Detect which cell encompasses the target text, then output its (X, Y) center coordinate. 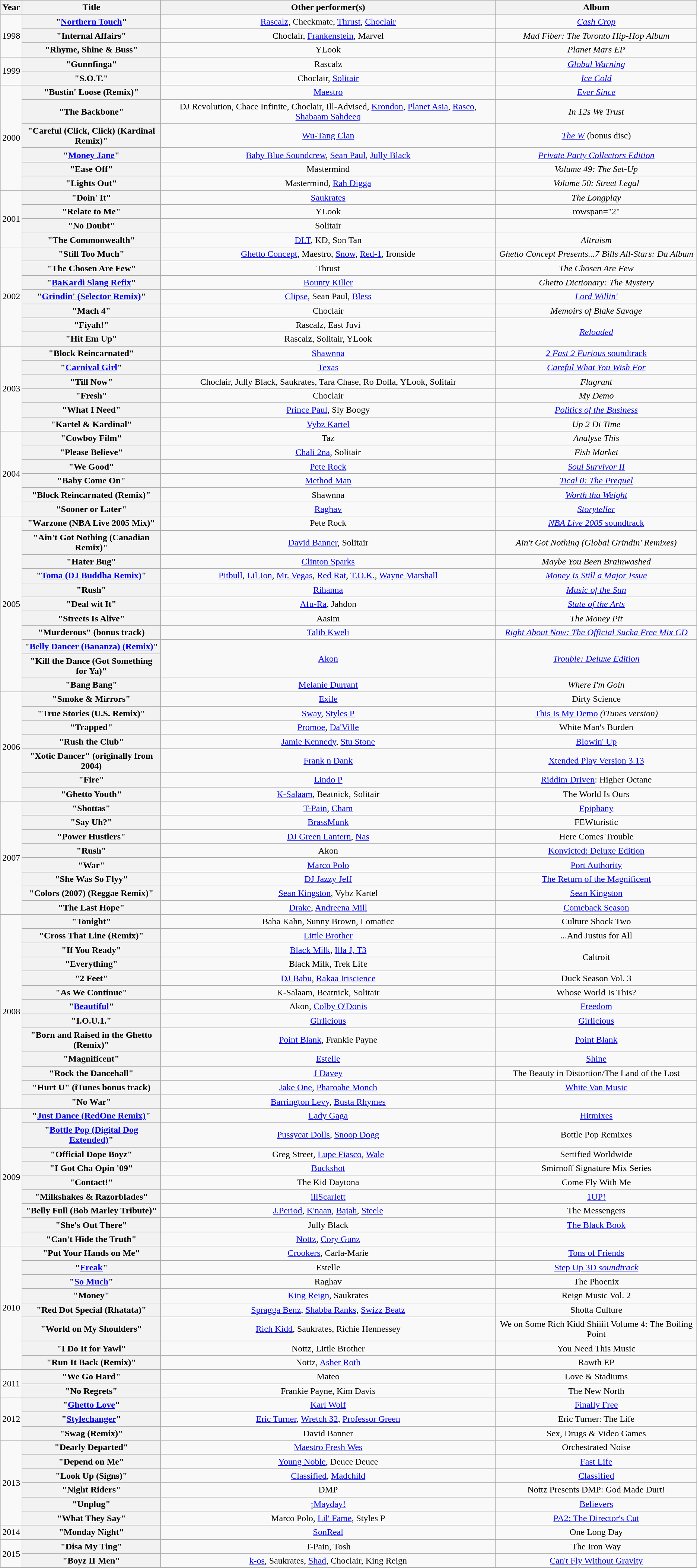
Tons of Friends (596, 1253)
The Return of the Magnificent (596, 879)
Nottz, Little Brother (328, 1348)
"Tonight" (92, 922)
"War" (92, 865)
One Long Day (596, 1532)
Ever Since (596, 92)
"S.O.T." (92, 78)
Riddim Driven: Higher Octane (596, 780)
"The Commonwealth" (92, 240)
NBA Live 2005 soundtrack (596, 523)
2002 (11, 297)
"No Regrets" (92, 1391)
2001 (11, 219)
"As We Continue" (92, 992)
"Colors (2007) (Reggae Remix)" (92, 893)
Nottz, Asher Roth (328, 1362)
Young Noble, Deuce Deuce (328, 1462)
In 12s We Trust (596, 112)
2009 (11, 1177)
"Freak" (92, 1267)
Saukrates (328, 198)
Hitmixes (596, 1116)
"Stylechanger" (92, 1419)
David Banner (328, 1433)
Melanie Durrant (328, 685)
Buckshot (328, 1168)
Jamie Kennedy, Stu Stone (328, 742)
Blowin' Up (596, 742)
Maybe You Been Brainwashed (596, 561)
"Swag (Remix)" (92, 1433)
"Fire" (92, 780)
rowspan="2" (596, 212)
Finally Free (596, 1405)
The Iron Way (596, 1546)
Crookers, Carla-Marie (328, 1253)
2005 (11, 604)
"Rhyme, Shine & Buss" (92, 50)
Ghetto Dictionary: The Mystery (596, 282)
"Rush the Club" (92, 742)
Caltroit (596, 957)
King Reign, Saukrates (328, 1296)
"Bustin' Loose (Remix)" (92, 92)
"Beautiful" (92, 1007)
"Ghetto Youth" (92, 794)
k-os, Saukrates, Shad, Choclair, King Reign (328, 1561)
1UP! (596, 1197)
Step Up 3D soundtrack (596, 1267)
"Streets Is Alive" (92, 618)
"Gunnfinga" (92, 64)
Sean Kingston (596, 893)
Ghetto Concept Presents...7 Bills All-Stars: Da Album (596, 254)
Sway, Styles P (328, 713)
"Shottas" (92, 808)
"Contact!" (92, 1183)
Clipse, Sean Paul, Bless (328, 297)
Album (596, 7)
Can't Fly Without Gravity (596, 1561)
"Milkshakes & Razorblades" (92, 1197)
"Power Hustlers" (92, 836)
"Dearly Departed" (92, 1447)
Lindo P (328, 780)
2006 (11, 746)
The Messengers (596, 1211)
Konvicted: Deluxe Edition (596, 851)
"Belly Full (Bob Marley Tribute)" (92, 1211)
The New North (596, 1391)
"Unplug" (92, 1504)
Greg Street, Lupe Fiasco, Wale (328, 1154)
"I.O.U.1." (92, 1021)
"Depend on Me" (92, 1462)
Promoe, Da'Ville (328, 727)
"Hit Em Up" (92, 339)
DMP (328, 1490)
Altruism (596, 240)
You Need This Music (596, 1348)
Storyteller (596, 509)
¡Mayday! (328, 1504)
The World Is Ours (596, 794)
"Say Uh?" (92, 822)
Epiphany (596, 808)
Method Man (328, 481)
"BaKardi Slang Refix" (92, 282)
"Block Reincarnated (Remix)" (92, 495)
Drake, Andreena Mill (328, 908)
"Cowboy Film" (92, 438)
Baby Blue Soundcrew, Sean Paul, Jully Black (328, 155)
2015 (11, 1553)
DLT, KD, Son Tan (328, 240)
"What They Say" (92, 1518)
"Grindin' (Selector Remix)" (92, 297)
Shine (596, 1059)
Clinton Sparks (328, 561)
Solitair (328, 226)
2 Fast 2 Furious soundtrack (596, 353)
Culture Shock Two (596, 922)
Freedom (596, 1007)
"Red Dot Special (Rhatata)" (92, 1310)
Rawth EP (596, 1362)
"Ain't Got Nothing (Canadian Remix)" (92, 543)
"Can't Hide the Truth" (92, 1239)
Reign Music Vol. 2 (596, 1296)
FEWturistic (596, 822)
"What I Need" (92, 410)
"Everything" (92, 964)
Jake One, Pharoahe Monch (328, 1087)
Duck Season Vol. 3 (596, 978)
"Sooner or Later" (92, 509)
"The Last Hope" (92, 908)
Money Is Still a Major Issue (596, 576)
Year (11, 7)
Flagrant (596, 381)
"We Go Hard" (92, 1376)
"So Much" (92, 1281)
"Careful (Click, Click) (Kardinal Remix)" (92, 135)
"Night Riders" (92, 1490)
"Doin' It" (92, 198)
Maestro Fresh Wes (328, 1447)
The Black Book (596, 1225)
"Kill the Dance (Got Something for Ya)" (92, 665)
"Money" (92, 1296)
State of the Arts (596, 604)
Jully Black (328, 1225)
1998 (11, 36)
"Put Your Hands on Me" (92, 1253)
Choclair, Solitair (328, 78)
DJ Revolution, Chace Infinite, Choclair, Ill-Advised, Krondon, Planet Asia, Rasco, Shabaam Sahdeeq (328, 112)
Sex, Drugs & Video Games (596, 1433)
"True Stories (U.S. Remix)" (92, 713)
BrassMunk (328, 822)
Baba Kahn, Sunny Brown, Lomaticc (328, 922)
"If You Ready" (92, 950)
"Warzone (NBA Live 2005 Mix)" (92, 523)
"I Do It for Yawl" (92, 1348)
Smirnoff Signature Mix Series (596, 1168)
"No War" (92, 1101)
Worth tha Weight (596, 495)
Volume 49: The Set-Up (596, 169)
Classified, Madchild (328, 1476)
Rihanna (328, 590)
The Beauty in Distortion/The Land of the Lost (596, 1073)
Black Milk, Trek Life (328, 964)
2007 (11, 858)
Wu-Tang Clan (328, 135)
"Bottle Pop (Digital Dog Extended)" (92, 1135)
White Man's Burden (596, 727)
Sertified Worldwide (596, 1154)
Mastermind, Rah Digga (328, 183)
2004 (11, 474)
Dirty Science (596, 699)
Port Authority (596, 865)
Classified (596, 1476)
Careful What You Wish For (596, 367)
1999 (11, 71)
"Magnificent" (92, 1059)
"Northern Touch" (92, 22)
Thrust (328, 268)
2013 (11, 1483)
Cash Crop (596, 22)
SonReal (328, 1532)
Believers (596, 1504)
Little Brother (328, 936)
Vybz Kartel (328, 424)
2003 (11, 388)
Pitbull, Lil Jon, Mr. Vegas, Red Rat, T.O.K., Wayne Marshall (328, 576)
Orchestrated Noise (596, 1447)
"Monday Night" (92, 1532)
Talib Kweli (328, 632)
Reloaded (596, 332)
We on Some Rich Kidd Shiiiit Volume 4: The Boiling Point (596, 1329)
Frank n Dank (328, 761)
PA2: The Director's Cut (596, 1518)
Here Comes Trouble (596, 836)
"Disa My Ting" (92, 1546)
Barrington Levy, Busta Rhymes (328, 1101)
Karl Wolf (328, 1405)
Mateo (328, 1376)
Rich Kidd, Saukrates, Richie Hennessey (328, 1329)
Taz (328, 438)
Black Milk, Illa J, T3 (328, 950)
Mad Fiber: The Toronto Hip-Hop Album (596, 36)
Rascalz (328, 64)
"Official Dope Boyz" (92, 1154)
"Fresh" (92, 396)
"She Was So Flyy" (92, 879)
Fish Market (596, 452)
Rascalz, Solitair, YLook (328, 339)
The W (bonus disc) (596, 135)
DJ Green Lantern, Nas (328, 836)
"Smoke & Mirrors" (92, 699)
Eric Turner: The Life (596, 1419)
Aasim (328, 618)
Sean Kingston, Vybz Kartel (328, 893)
2008 (11, 1012)
"Born and Raised in the Ghetto (Remix)" (92, 1040)
Texas (328, 367)
Global Warning (596, 64)
"The Backbone" (92, 112)
Ain't Got Nothing (Global Grindin' Remixes) (596, 543)
Bounty Killer (328, 282)
Marco Polo, Lil' Fame, Styles P (328, 1518)
"Money Jane" (92, 155)
"Boyz II Men" (92, 1561)
"Block Reincarnated" (92, 353)
Other performer(s) (328, 7)
"Xotic Dancer" (originally from 2004) (92, 761)
My Demo (596, 396)
This Is My Demo (iTunes version) (596, 713)
The Chosen Are Few (596, 268)
Pussycat Dolls, Snoop Dogg (328, 1135)
Nottz, Cory Gunz (328, 1239)
"Hater Bug" (92, 561)
"Deal wit It" (92, 604)
"Please Believe" (92, 452)
"Kartel & Kardinal" (92, 424)
The Phoenix (596, 1281)
Frankie Payne, Kim Davis (328, 1391)
"We Good" (92, 467)
T-Pain, Tosh (328, 1546)
Trouble: Deluxe Edition (596, 659)
"Lights Out" (92, 183)
The Money Pit (596, 618)
"Look Up (Signs)" (92, 1476)
illScarlett (328, 1197)
2000 (11, 138)
2012 (11, 1419)
Up 2 Di Time (596, 424)
J Davey (328, 1073)
Ghetto Concept, Maestro, Snow, Red-1, Ironside (328, 254)
"Still Too Much" (92, 254)
Fast Life (596, 1462)
"World on My Shoulders" (92, 1329)
Choclair, Frankenstein, Marvel (328, 36)
Afu-Ra, Jahdon (328, 604)
Soul Survivor II (596, 467)
Tical 0: The Prequel (596, 481)
...And Justus for All (596, 936)
Bottle Pop Remixes (596, 1135)
Where I'm Goin (596, 685)
"Till Now" (92, 381)
"2 Feet" (92, 978)
Choclair, Jully Black, Saukrates, Tara Chase, Ro Dolla, YLook, Solitair (328, 381)
"Toma (DJ Buddha Remix)" (92, 576)
DJ Babu, Rakaa Iriscience (328, 978)
Memoirs of Blake Savage (596, 311)
Point Blank, Frankie Payne (328, 1040)
"Belly Dancer (Bananza) (Remix)" (92, 646)
Politics of the Business (596, 410)
Private Party Collectors Edition (596, 155)
"Rock the Dancehall" (92, 1073)
Chali 2na, Solitair (328, 452)
Planet Mars EP (596, 50)
"Just Dance (RedOne Remix)" (92, 1116)
"Carnival Girl" (92, 367)
Eric Turner, Wretch 32, Professor Green (328, 1419)
Mastermind (328, 169)
Maestro (328, 92)
"Run It Back (Remix)" (92, 1362)
"No Doubt" (92, 226)
"Internal Affairs" (92, 36)
2011 (11, 1383)
Point Blank (596, 1040)
White Van Music (596, 1087)
"Hurt U" (iTunes bonus track) (92, 1087)
The Kid Daytona (328, 1183)
"Bang Bang" (92, 685)
Shotta Culture (596, 1310)
Exile (328, 699)
"Trapped" (92, 727)
T-Pain, Cham (328, 808)
DJ Jazzy Jeff (328, 879)
"Baby Come On" (92, 481)
Analyse This (596, 438)
"She's Out There" (92, 1225)
Xtended Play Version 3.13 (596, 761)
Comeback Season (596, 908)
"Ghetto Love" (92, 1405)
Marco Polo (328, 865)
2014 (11, 1532)
Right About Now: The Official Sucka Free Mix CD (596, 632)
"Murderous" (bonus track) (92, 632)
Music of the Sun (596, 590)
Rascalz, Checkmate, Thrust, Choclair (328, 22)
2010 (11, 1308)
Whose World Is This? (596, 992)
Akon, Colby O'Donis (328, 1007)
Volume 50: Street Legal (596, 183)
Come Fly With Me (596, 1183)
Lord Willin' (596, 297)
"Fiyah!" (92, 325)
"I Got Cha Opin '09" (92, 1168)
Prince Paul, Sly Boogy (328, 410)
Nottz Presents DMP: God Made Durt! (596, 1490)
"Relate to Me" (92, 212)
"Ease Off" (92, 169)
J.Period, K'naan, Bajah, Steele (328, 1211)
"Cross That Line (Remix)" (92, 936)
The Longplay (596, 198)
Title (92, 7)
Ice Cold (596, 78)
"Mach 4" (92, 311)
Love & Stadiums (596, 1376)
David Banner, Solitair (328, 543)
"The Chosen Are Few" (92, 268)
Lady Gaga (328, 1116)
Rascalz, East Juvi (328, 325)
Spragga Benz, Shabba Ranks, Swizz Beatz (328, 1310)
